Return the [X, Y] coordinate for the center point of the cell that contains the specified text.  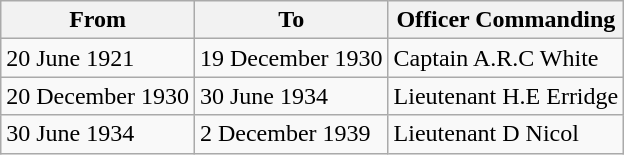
19 December 1930 [291, 58]
20 December 1930 [98, 96]
Captain A.R.C White [506, 58]
Officer Commanding [506, 20]
20 June 1921 [98, 58]
From [98, 20]
To [291, 20]
Lieutenant D Nicol [506, 134]
2 December 1939 [291, 134]
Lieutenant H.E Erridge [506, 96]
